Return the [x, y] coordinate for the center point of the cell that contains the specified text.  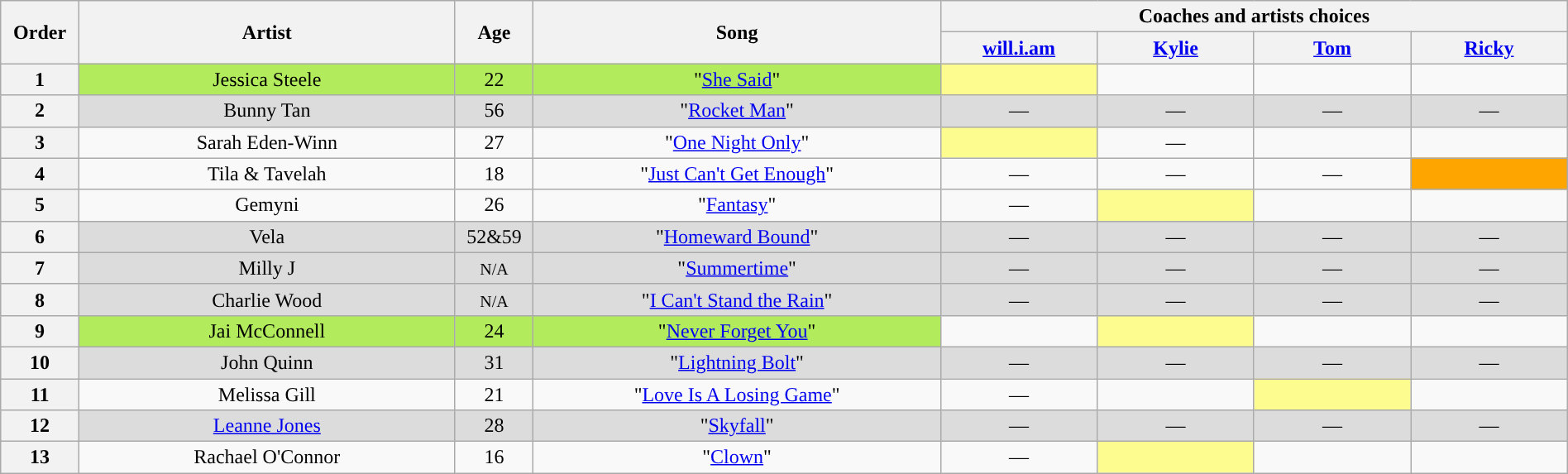
2 [40, 111]
"Homeward Bound" [738, 237]
"One Night Only" [738, 142]
26 [495, 205]
Tila & Tavelah [266, 174]
will.i.am [1019, 48]
24 [495, 331]
Rachael O'Connor [266, 457]
12 [40, 426]
Kylie [1176, 48]
52&59 [495, 237]
"Lightning Bolt" [738, 362]
Ricky [1489, 48]
Sarah Eden-Winn [266, 142]
13 [40, 457]
Milly J [266, 268]
Jai McConnell [266, 331]
28 [495, 426]
8 [40, 299]
27 [495, 142]
Song [738, 32]
Leanne Jones [266, 426]
16 [495, 457]
22 [495, 79]
Age [495, 32]
Order [40, 32]
Artist [266, 32]
"Never Forget You" [738, 331]
"Summertime" [738, 268]
6 [40, 237]
"I Can't Stand the Rain" [738, 299]
9 [40, 331]
1 [40, 79]
"Clown" [738, 457]
Melissa Gill [266, 395]
"Skyfall" [738, 426]
Charlie Wood [266, 299]
Tom [1331, 48]
"Just Can't Get Enough" [738, 174]
"She Said" [738, 79]
5 [40, 205]
Jessica Steele [266, 79]
Gemyni [266, 205]
"Love Is A Losing Game" [738, 395]
John Quinn [266, 362]
3 [40, 142]
Coaches and artists choices [1254, 17]
Bunny Tan [266, 111]
4 [40, 174]
18 [495, 174]
11 [40, 395]
21 [495, 395]
31 [495, 362]
Vela [266, 237]
"Fantasy" [738, 205]
56 [495, 111]
"Rocket Man" [738, 111]
10 [40, 362]
7 [40, 268]
